Locate the cell with the specified text and output its [X, Y] center coordinate. 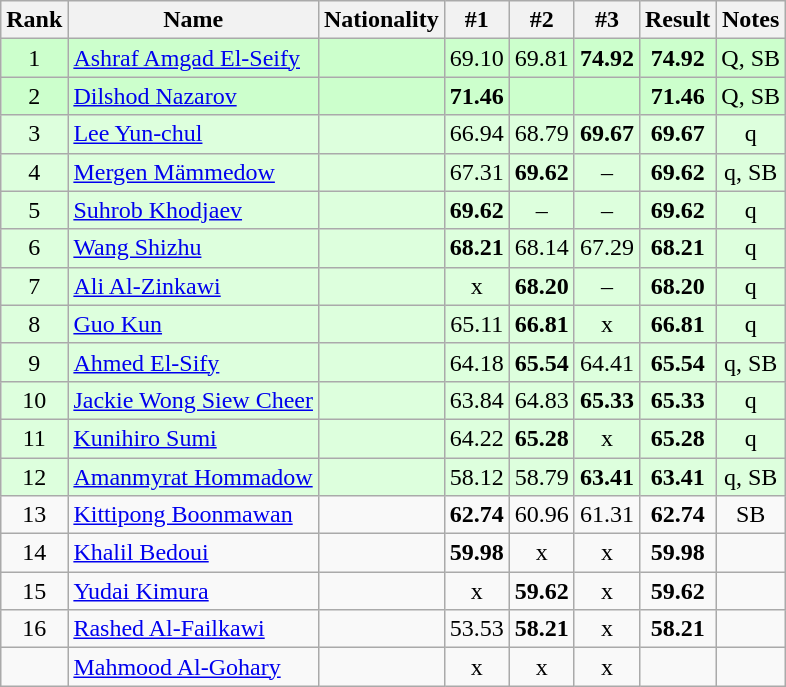
Guo Kun [194, 324]
3 [34, 134]
Notes [751, 20]
67.29 [606, 248]
64.83 [542, 400]
Result [677, 20]
Suhrob Khodjaev [194, 210]
Ahmed El-Sify [194, 362]
Dilshod Nazarov [194, 96]
8 [34, 324]
64.41 [606, 362]
4 [34, 172]
Lee Yun-chul [194, 134]
SB [751, 515]
Mahmood Al-Gohary [194, 667]
15 [34, 591]
Mergen Mämmedow [194, 172]
7 [34, 286]
68.79 [542, 134]
Khalil Bedoui [194, 553]
2 [34, 96]
6 [34, 248]
13 [34, 515]
53.53 [476, 629]
14 [34, 553]
67.31 [476, 172]
Jackie Wong Siew Cheer [194, 400]
9 [34, 362]
69.81 [542, 58]
Rashed Al-Failkawi [194, 629]
64.22 [476, 438]
Ali Al-Zinkawi [194, 286]
12 [34, 477]
Kittipong Boonmawan [194, 515]
1 [34, 58]
11 [34, 438]
#1 [476, 20]
#3 [606, 20]
10 [34, 400]
Nationality [381, 20]
Ashraf Amgad El-Seify [194, 58]
5 [34, 210]
Amanmyrat Hommadow [194, 477]
65.11 [476, 324]
58.12 [476, 477]
Yudai Kimura [194, 591]
Name [194, 20]
16 [34, 629]
64.18 [476, 362]
63.84 [476, 400]
Kunihiro Sumi [194, 438]
60.96 [542, 515]
61.31 [606, 515]
#2 [542, 20]
Rank [34, 20]
Wang Shizhu [194, 248]
69.10 [476, 58]
66.94 [476, 134]
58.79 [542, 477]
68.14 [542, 248]
